From the cell containing the given text, extract its center point as [x, y] coordinate. 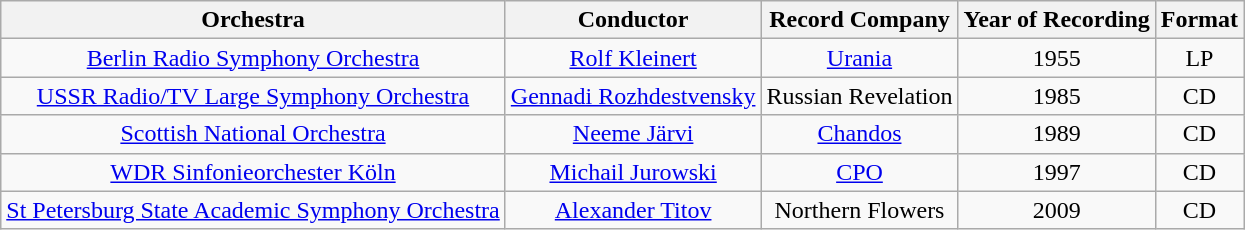
Russian Revelation [860, 96]
1955 [1056, 58]
Format [1199, 20]
St Petersburg State Academic Symphony Orchestra [254, 210]
Chandos [860, 134]
Record Company [860, 20]
LP [1199, 58]
1997 [1056, 172]
Conductor [633, 20]
1989 [1056, 134]
Year of Recording [1056, 20]
Urania [860, 58]
Rolf Kleinert [633, 58]
Berlin Radio Symphony Orchestra [254, 58]
Northern Flowers [860, 210]
Gennadi Rozhdestvensky [633, 96]
WDR Sinfonieorchester Köln [254, 172]
Scottish National Orchestra [254, 134]
2009 [1056, 210]
Alexander Titov [633, 210]
CPO [860, 172]
Orchestra [254, 20]
USSR Radio/TV Large Symphony Orchestra [254, 96]
1985 [1056, 96]
Neeme Järvi [633, 134]
Michail Jurowski [633, 172]
